Extract the (X, Y) coordinate from the center of the cell holding the provided text.  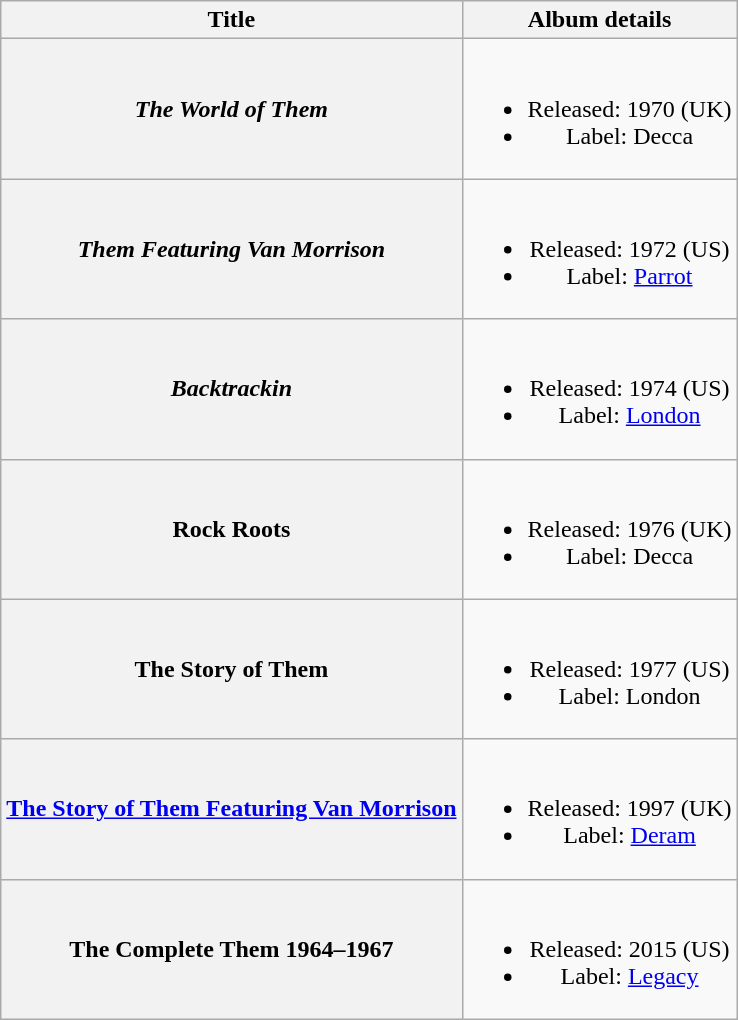
Released: 1970 (UK)Label: Decca (600, 109)
Rock Roots (232, 529)
The Complete Them 1964–1967 (232, 949)
Them Featuring Van Morrison (232, 249)
Album details (600, 20)
Released: 1977 (US)Label: London (600, 669)
Released: 1972 (US)Label: Parrot (600, 249)
Released: 1974 (US)Label: London (600, 389)
Released: 1997 (UK)Label: Deram (600, 809)
Backtrackin (232, 389)
Released: 2015 (US)Label: Legacy (600, 949)
The Story of Them Featuring Van Morrison (232, 809)
Released: 1976 (UK)Label: Decca (600, 529)
The Story of Them (232, 669)
Title (232, 20)
The World of Them (232, 109)
